Identify which cell holds the provided text, then report its [X, Y] central coordinate. 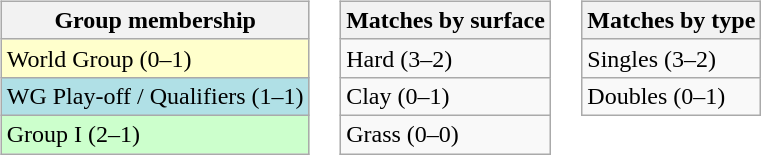
Hard (3–2) [446, 58]
Group I (2–1) [155, 134]
Doubles (0–1) [672, 96]
Group membership [155, 20]
WG Play-off / Qualifiers (1–1) [155, 96]
Grass (0–0) [446, 134]
Matches by surface [446, 20]
Matches by type [672, 20]
Singles (3–2) [672, 58]
World Group (0–1) [155, 58]
Clay (0–1) [446, 96]
